Provide the (x, y) coordinate of the cell's center where the given text is located.  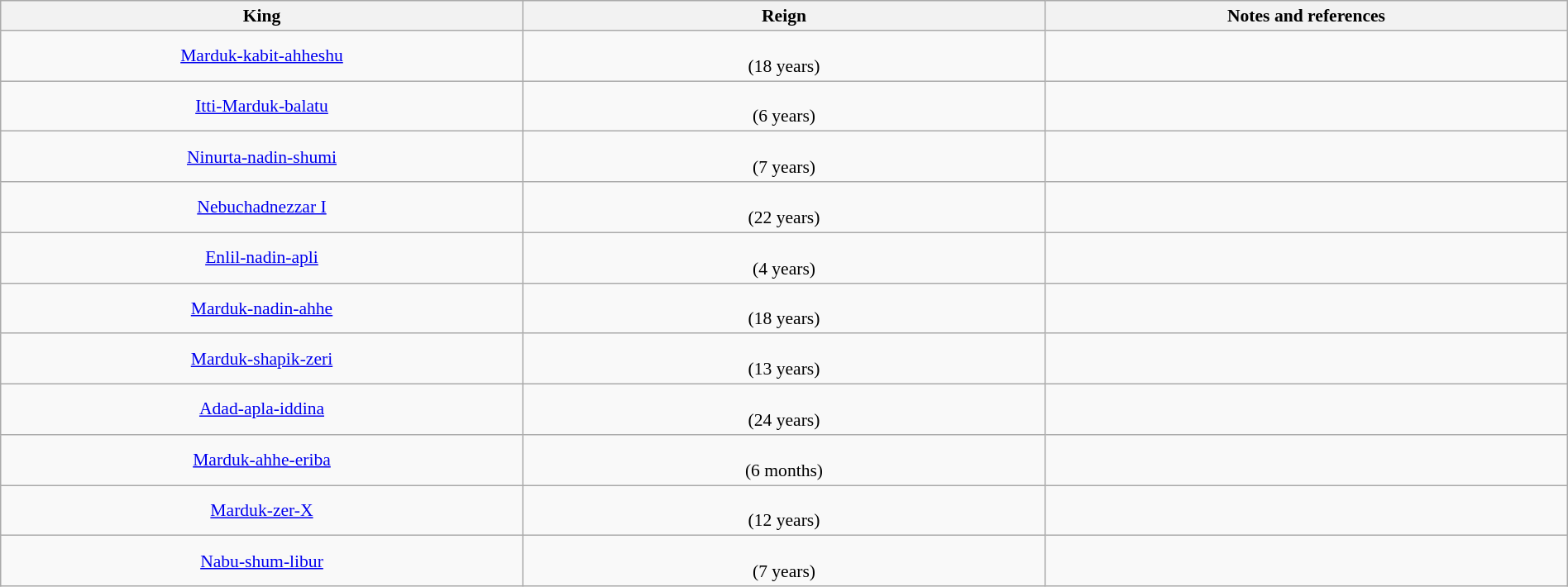
Reign (784, 16)
Nebuchadnezzar I (262, 207)
Marduk-zer-X (262, 511)
(4 years) (784, 258)
Enlil-nadin-apli (262, 258)
Marduk-shapik-zeri (262, 359)
Ninurta-nadin-shumi (262, 157)
Marduk-kabit-ahheshu (262, 56)
(6 months) (784, 460)
Marduk-ahhe-eriba (262, 460)
(6 years) (784, 106)
Nabu-shum-libur (262, 561)
Adad-apla-iddina (262, 410)
(22 years) (784, 207)
(24 years) (784, 410)
King (262, 16)
Marduk-nadin-ahhe (262, 308)
Itti-Marduk-balatu (262, 106)
(12 years) (784, 511)
Notes and references (1307, 16)
(13 years) (784, 359)
